Search for the cell housing the specified text and yield its [x, y] center coordinate. 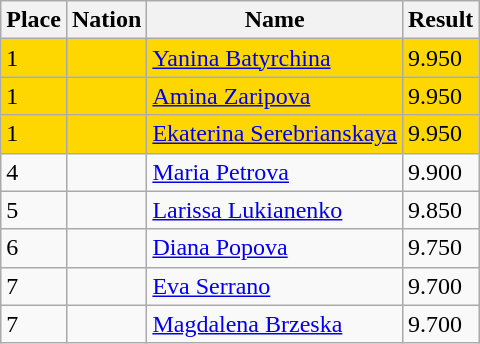
9.900 [440, 172]
Ekaterina Serebrianskaya [275, 134]
Result [440, 20]
Eva Serrano [275, 286]
5 [34, 210]
Maria Petrova [275, 172]
Diana Popova [275, 248]
Magdalena Brzeska [275, 324]
Larissa Lukianenko [275, 210]
4 [34, 172]
Nation [106, 20]
Place [34, 20]
6 [34, 248]
Name [275, 20]
9.750 [440, 248]
Amina Zaripova [275, 96]
Yanina Batyrchina [275, 58]
9.850 [440, 210]
